From the cell containing the given text, extract its center point as [x, y] coordinate. 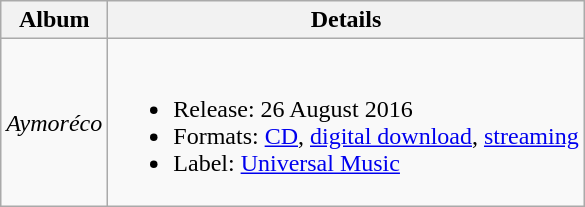
Details [346, 20]
Album [54, 20]
Aymoréco [54, 122]
Release: 26 August 2016Formats: CD, digital download, streamingLabel: Universal Music [346, 122]
